Search for the cell housing the specified text and yield its [X, Y] center coordinate. 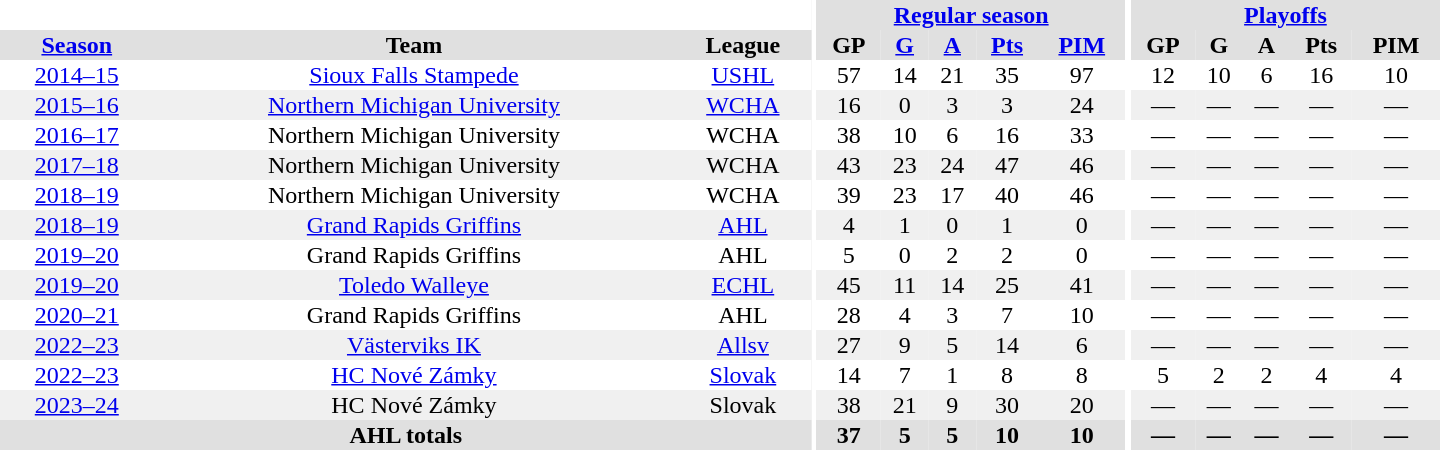
41 [1082, 285]
ECHL [742, 285]
28 [849, 315]
25 [1007, 285]
Playoffs [1286, 15]
40 [1007, 195]
30 [1007, 405]
Västerviks IK [414, 345]
35 [1007, 75]
97 [1082, 75]
2014–15 [77, 75]
39 [849, 195]
Toledo Walleye [414, 285]
2017–18 [77, 165]
20 [1082, 405]
2020–21 [77, 315]
USHL [742, 75]
43 [849, 165]
2015–16 [77, 105]
Sioux Falls Stampede [414, 75]
Regular season [972, 15]
45 [849, 285]
17 [952, 195]
12 [1163, 75]
2023–24 [77, 405]
37 [849, 435]
Season [77, 45]
Allsv [742, 345]
47 [1007, 165]
League [742, 45]
27 [849, 345]
Team [414, 45]
57 [849, 75]
33 [1082, 135]
AHL totals [406, 435]
2016–17 [77, 135]
11 [905, 285]
